Capture the cell that displays the provided text and extract its [x, y] central coordinate. 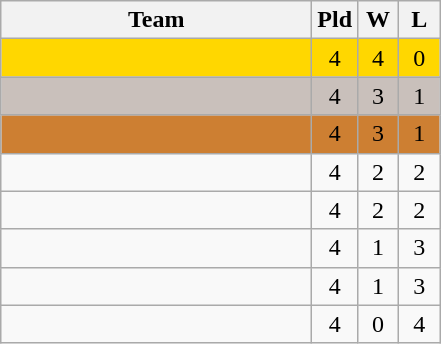
Pld [335, 20]
Team [156, 20]
L [420, 20]
W [378, 20]
